Extract the (x, y) coordinate from the center of the cell holding the provided text.  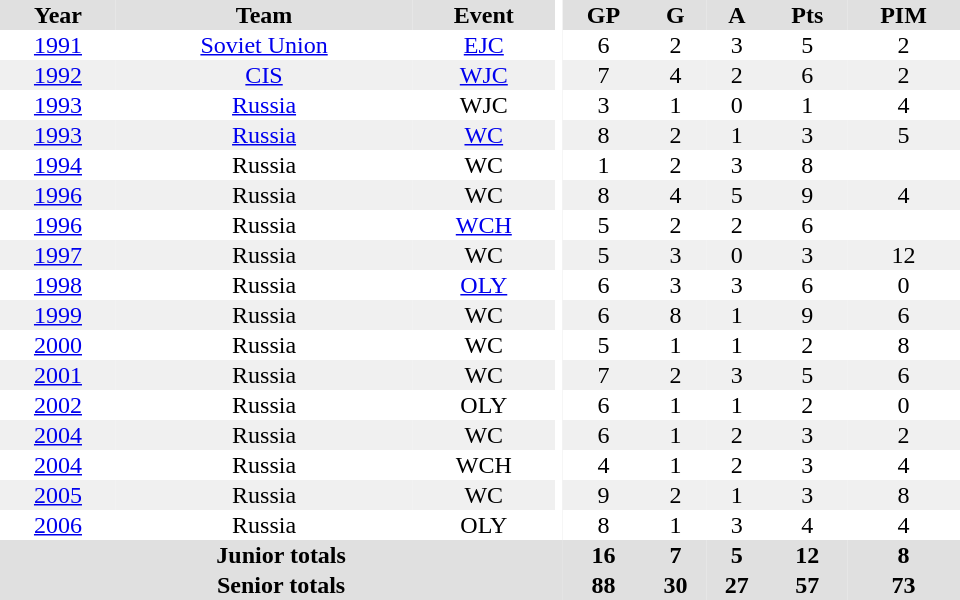
73 (904, 585)
Soviet Union (264, 45)
30 (676, 585)
2000 (58, 345)
88 (604, 585)
Senior totals (281, 585)
Team (264, 15)
GP (604, 15)
1997 (58, 255)
CIS (264, 75)
27 (736, 585)
1998 (58, 285)
57 (807, 585)
16 (604, 555)
2006 (58, 525)
Year (58, 15)
1992 (58, 75)
1999 (58, 315)
1994 (58, 165)
2001 (58, 375)
G (676, 15)
Junior totals (281, 555)
2005 (58, 495)
1991 (58, 45)
A (736, 15)
EJC (484, 45)
PIM (904, 15)
2002 (58, 405)
Pts (807, 15)
Event (484, 15)
